Output the [x, y] coordinate of the center of the cell containing the given text.  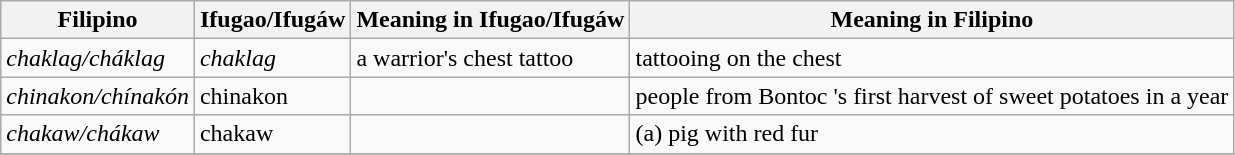
chinakon [272, 96]
tattooing on the chest [932, 58]
(a) pig with red fur [932, 134]
Filipino [98, 20]
chakaw/chákaw [98, 134]
chaklag [272, 58]
people from Bontoc 's first harvest of sweet potatoes in a year [932, 96]
chinakon/chínakón [98, 96]
chaklag/cháklag [98, 58]
a warrior's chest tattoo [490, 58]
chakaw [272, 134]
Meaning in Ifugao/Ifugáw [490, 20]
Meaning in Filipino [932, 20]
Ifugao/Ifugáw [272, 20]
